Scan for the cell matching the given text and deliver its (X, Y) coordinate at center. 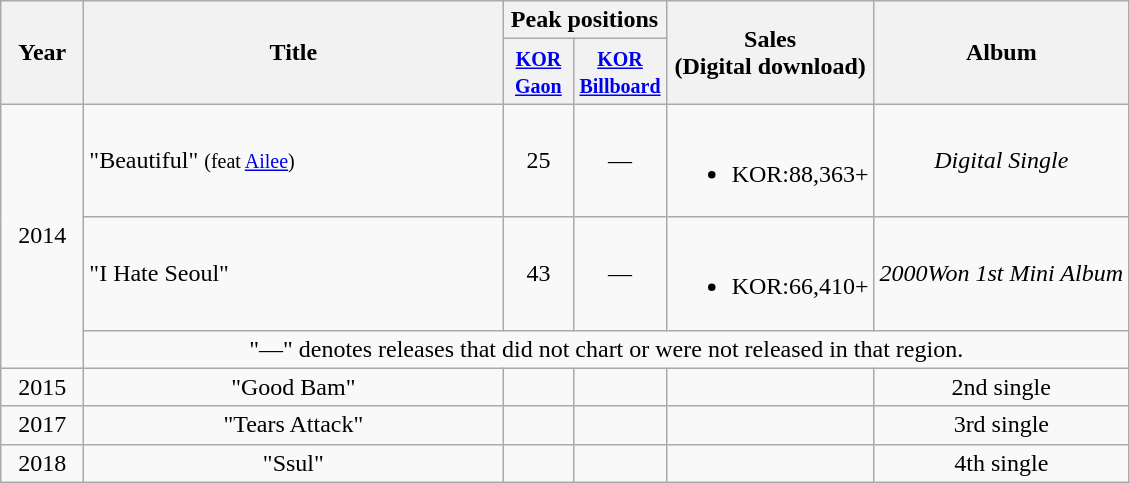
Sales(Digital download) (770, 52)
2000Won 1st Mini Album (1001, 274)
2nd single (1001, 387)
2018 (42, 463)
Digital Single (1001, 160)
2014 (42, 236)
"Ssul" (294, 463)
KOR:88,363+ (770, 160)
Title (294, 52)
"Tears Attack" (294, 425)
2017 (42, 425)
"—" denotes releases that did not chart or were not released in that region. (606, 349)
4th single (1001, 463)
KORBillboard (620, 72)
Album (1001, 52)
"I Hate Seoul" (294, 274)
25 (538, 160)
Peak positions (584, 20)
KORGaon (538, 72)
KOR:66,410+ (770, 274)
"Good Bam" (294, 387)
"Beautiful" (feat Ailee) (294, 160)
43 (538, 274)
3rd single (1001, 425)
Year (42, 52)
2015 (42, 387)
